Pinpoint the cell where the given text exists, returning its [X, Y] midpoint coordinate. 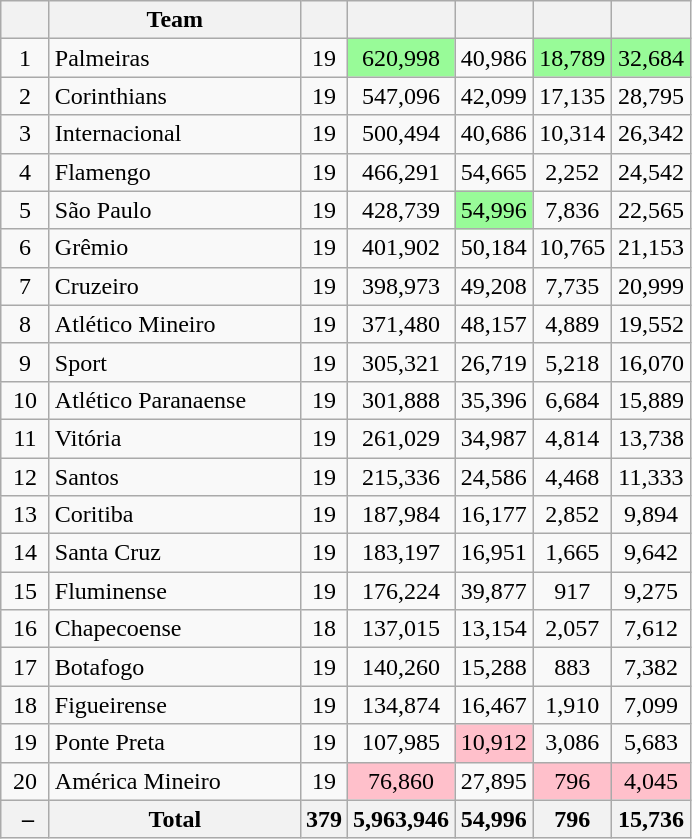
Internacional [174, 134]
Coritiba [174, 515]
Corinthians [174, 96]
5 [26, 210]
4,814 [572, 438]
32,684 [652, 58]
Botafogo [174, 667]
Team [174, 20]
107,985 [400, 743]
7,836 [572, 210]
40,986 [494, 58]
305,321 [400, 362]
7,612 [652, 629]
13,738 [652, 438]
12 [26, 477]
2,252 [572, 172]
Cruzeiro [174, 286]
14 [26, 553]
50,184 [494, 248]
16,951 [494, 553]
39,877 [494, 591]
2,852 [572, 515]
São Paulo [174, 210]
3,086 [572, 743]
27,895 [494, 781]
48,157 [494, 324]
7 [26, 286]
9,642 [652, 553]
Total [174, 819]
401,902 [400, 248]
3 [26, 134]
20 [26, 781]
9,275 [652, 591]
Ponte Preta [174, 743]
883 [572, 667]
466,291 [400, 172]
Vitória [174, 438]
5,683 [652, 743]
24,542 [652, 172]
24,586 [494, 477]
137,015 [400, 629]
428,739 [400, 210]
– [26, 819]
7,382 [652, 667]
620,998 [400, 58]
1,910 [572, 705]
28,795 [652, 96]
16 [26, 629]
13,154 [494, 629]
4 [26, 172]
6 [26, 248]
5,218 [572, 362]
4,889 [572, 324]
7,735 [572, 286]
215,336 [400, 477]
76,860 [400, 781]
1,665 [572, 553]
26,719 [494, 362]
Santos [174, 477]
261,029 [400, 438]
21,153 [652, 248]
Flamengo [174, 172]
17,135 [572, 96]
10,912 [494, 743]
10 [26, 400]
500,494 [400, 134]
8 [26, 324]
371,480 [400, 324]
6,684 [572, 400]
15,288 [494, 667]
20,999 [652, 286]
11 [26, 438]
9,894 [652, 515]
187,984 [400, 515]
547,096 [400, 96]
1 [26, 58]
49,208 [494, 286]
40,686 [494, 134]
34,987 [494, 438]
18,789 [572, 58]
2,057 [572, 629]
4,045 [652, 781]
301,888 [400, 400]
Sport [174, 362]
19,552 [652, 324]
15 [26, 591]
17 [26, 667]
398,973 [400, 286]
917 [572, 591]
176,224 [400, 591]
7,099 [652, 705]
15,889 [652, 400]
11,333 [652, 477]
379 [324, 819]
26,342 [652, 134]
16,070 [652, 362]
América Mineiro [174, 781]
134,874 [400, 705]
35,396 [494, 400]
Atlético Paranaense [174, 400]
2 [26, 96]
183,197 [400, 553]
13 [26, 515]
Grêmio [174, 248]
Atlético Mineiro [174, 324]
Chapecoense [174, 629]
Figueirense [174, 705]
16,177 [494, 515]
10,314 [572, 134]
15,736 [652, 819]
9 [26, 362]
Palmeiras [174, 58]
4,468 [572, 477]
16,467 [494, 705]
54,665 [494, 172]
Santa Cruz [174, 553]
Fluminense [174, 591]
22,565 [652, 210]
140,260 [400, 667]
5,963,946 [400, 819]
10,765 [572, 248]
42,099 [494, 96]
